Provide the (X, Y) coordinate of the cell's center where the given text is located.  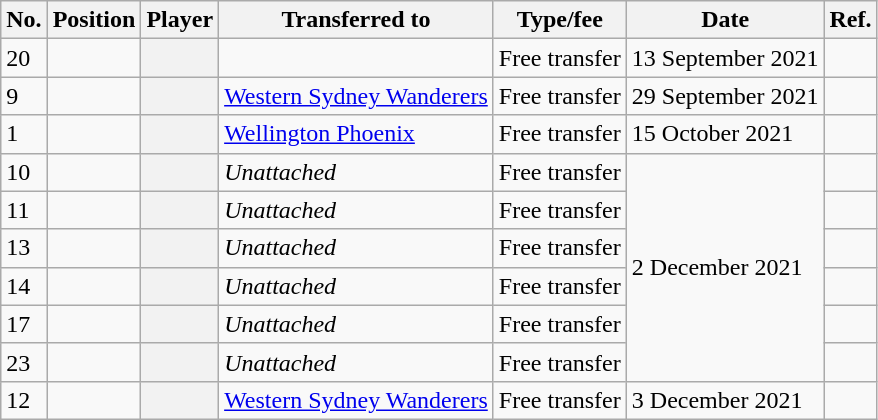
20 (24, 58)
Date (725, 20)
15 October 2021 (725, 134)
Position (94, 20)
Ref. (850, 20)
11 (24, 210)
3 December 2021 (725, 400)
Wellington Phoenix (356, 134)
9 (24, 96)
No. (24, 20)
1 (24, 134)
17 (24, 324)
10 (24, 172)
Type/fee (560, 20)
12 (24, 400)
Transferred to (356, 20)
2 December 2021 (725, 267)
29 September 2021 (725, 96)
23 (24, 362)
13 (24, 248)
Player (180, 20)
13 September 2021 (725, 58)
14 (24, 286)
